Capture the cell that displays the provided text and extract its [x, y] central coordinate. 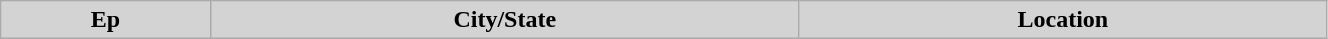
City/State [504, 20]
Ep [106, 20]
Location [1062, 20]
